Extract the (X, Y) coordinate from the center of the cell holding the provided text.  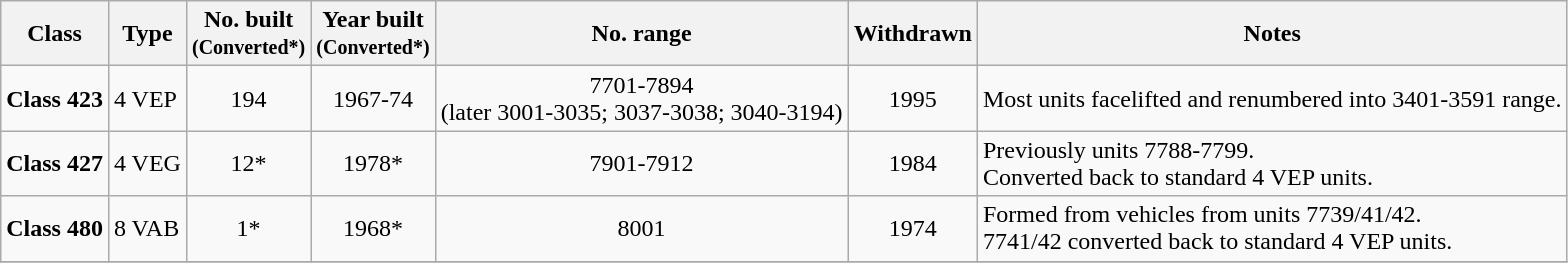
No. range (642, 34)
Notes (1272, 34)
12* (248, 164)
No. built(Converted*) (248, 34)
1* (248, 228)
7701-7894(later 3001-3035; 3037-3038; 3040-3194) (642, 98)
1995 (912, 98)
Previously units 7788-7799.Converted back to standard 4 VEP units. (1272, 164)
1978* (373, 164)
Withdrawn (912, 34)
Most units facelifted and renumbered into 3401-3591 range. (1272, 98)
8 VAB (147, 228)
1967-74 (373, 98)
Class 423 (55, 98)
Class (55, 34)
7901-7912 (642, 164)
Class 480 (55, 228)
Class 427 (55, 164)
4 VEP (147, 98)
Type (147, 34)
194 (248, 98)
8001 (642, 228)
1968* (373, 228)
4 VEG (147, 164)
Year built(Converted*) (373, 34)
Formed from vehicles from units 7739/41/42.7741/42 converted back to standard 4 VEP units. (1272, 228)
1974 (912, 228)
1984 (912, 164)
